Identify which cell holds the provided text, then report its [x, y] central coordinate. 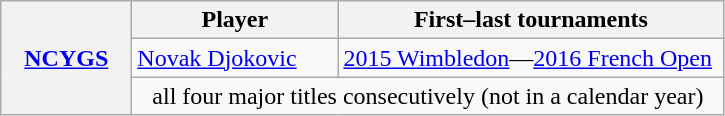
Player [235, 20]
all four major titles consecutively (not in a calendar year) [428, 96]
First–last tournaments [531, 20]
NCYGS [66, 58]
Novak Djokovic [235, 58]
2015 Wimbledon—2016 French Open [531, 58]
